For the text-containing cell, return its midpoint in (X, Y) coordinate format. 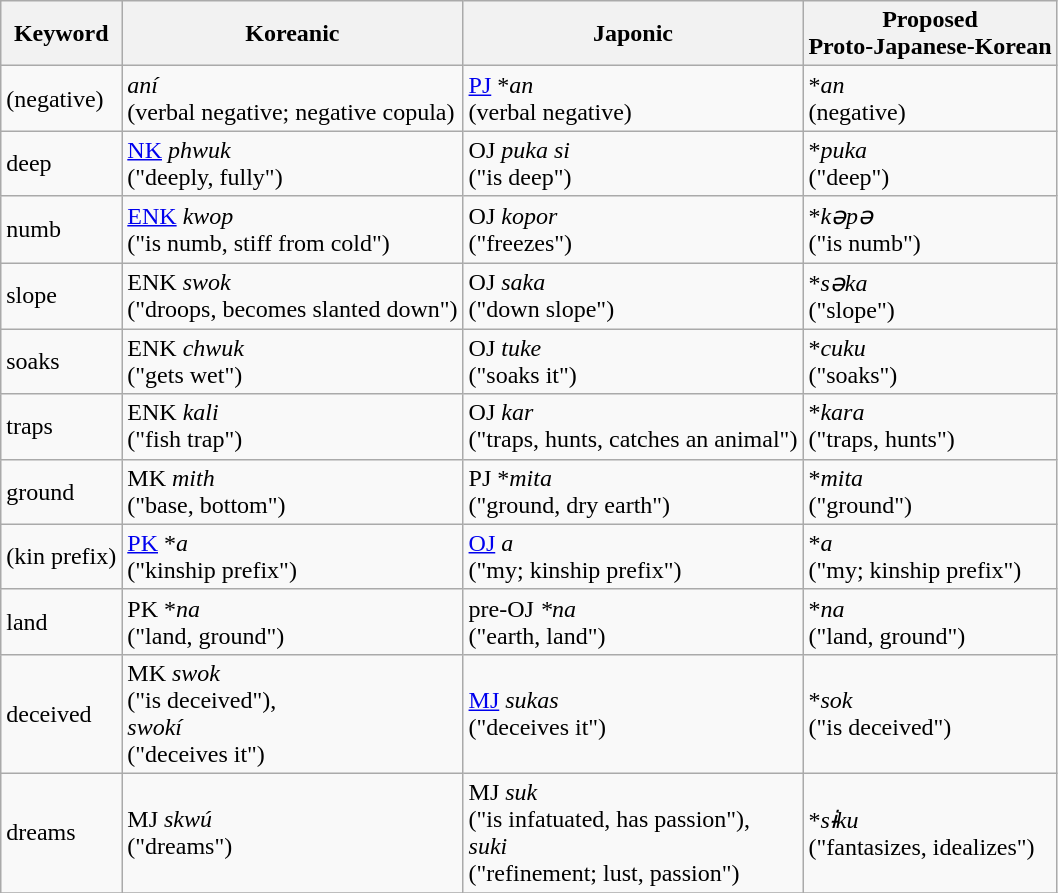
*na("land, ground") (930, 622)
*səka("slope") (930, 296)
ENK chwuk("gets wet") (292, 362)
OJ tuke("soaks it") (633, 362)
MJ sukas("deceives it") (633, 714)
*a("my; kinship prefix") (930, 556)
Japonic (633, 34)
PK *a("kinship prefix") (292, 556)
MJ suk("is infatuated, has passion"),suki("refinement; lust, passion") (633, 832)
deep (62, 164)
OJ a("my; kinship prefix") (633, 556)
(kin prefix) (62, 556)
*kara("traps, hunts") (930, 426)
aní(verbal negative; negative copula) (292, 98)
ProposedProto-Japanese-Korean (930, 34)
Keyword (62, 34)
ground (62, 492)
OJ kar("traps, hunts, catches an animal") (633, 426)
*sɨku("fantasizes, idealizes") (930, 832)
*puka("deep") (930, 164)
ENK kwop("is numb, stiff from cold") (292, 230)
*cuku("soaks") (930, 362)
PJ *an(verbal negative) (633, 98)
land (62, 622)
pre-OJ *na("earth, land") (633, 622)
*kəpə("is numb") (930, 230)
MK mith("base, bottom") (292, 492)
numb (62, 230)
deceived (62, 714)
Koreanic (292, 34)
soaks (62, 362)
(negative) (62, 98)
OJ kopor("freezes") (633, 230)
ENK kali("fish trap") (292, 426)
OJ saka("down slope") (633, 296)
dreams (62, 832)
ENK swok("droops, becomes slanted down") (292, 296)
OJ puka si("is deep") (633, 164)
slope (62, 296)
NK phwuk("deeply, fully") (292, 164)
*an(negative) (930, 98)
*sok("is deceived") (930, 714)
PK *na("land, ground") (292, 622)
traps (62, 426)
MJ skwú("dreams") (292, 832)
MK swok("is deceived"),swokí("deceives it") (292, 714)
*mita("ground") (930, 492)
PJ *mita("ground, dry earth") (633, 492)
